Locate the cell with the specified text and output its [x, y] center coordinate. 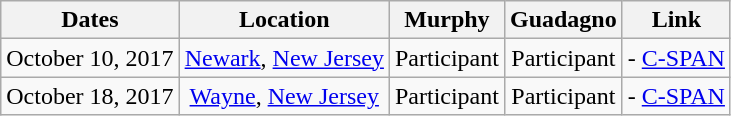
Dates [90, 20]
Guadagno [563, 20]
October 18, 2017 [90, 96]
Murphy [446, 20]
Location [284, 20]
Wayne, New Jersey [284, 96]
October 10, 2017 [90, 58]
Newark, New Jersey [284, 58]
Link [676, 20]
